Determine the (x, y) coordinate at the center of the cell enclosing the given text.  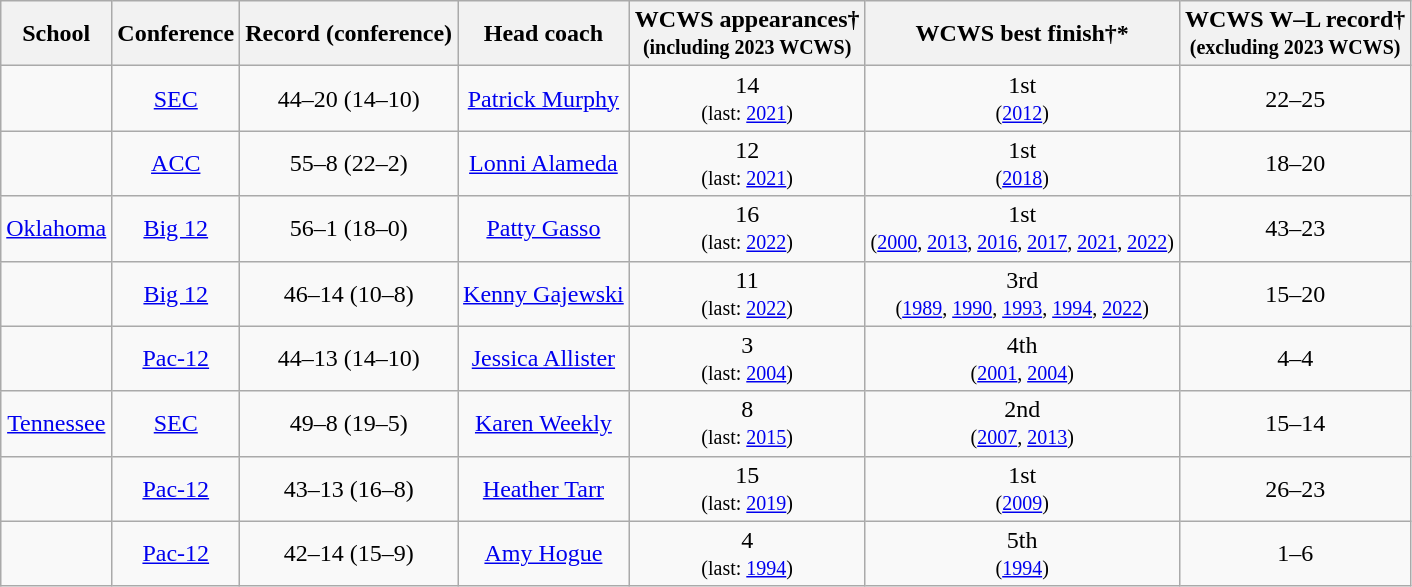
5th(1994) (1022, 554)
8 (last: 2015) (747, 424)
15(last: 2019) (747, 488)
WCWS W–L record† (excluding 2023 WCWS) (1295, 34)
3rd(1989, 1990, 1993, 1994, 2022) (1022, 294)
1st(2000, 2013, 2016, 2017, 2021, 2022) (1022, 228)
44–13 (14–10) (349, 358)
12(last: 2021) (747, 164)
1st(2012) (1022, 98)
14 (last: 2021) (747, 98)
Heather Tarr (544, 488)
18–20 (1295, 164)
Oklahoma (56, 228)
ACC (176, 164)
1st(2009) (1022, 488)
Amy Hogue (544, 554)
16(last: 2022) (747, 228)
Patty Gasso (544, 228)
56–1 (18–0) (349, 228)
Kenny Gajewski (544, 294)
44–20 (14–10) (349, 98)
3(last: 2004) (747, 358)
22–25 (1295, 98)
1st(2018) (1022, 164)
26–23 (1295, 488)
1–6 (1295, 554)
Conference (176, 34)
Record (conference) (349, 34)
42–14 (15–9) (349, 554)
Karen Weekly (544, 424)
Jessica Allister (544, 358)
11(last: 2022) (747, 294)
Patrick Murphy (544, 98)
4–4 (1295, 358)
WCWS appearances† (including 2023 WCWS) (747, 34)
43–23 (1295, 228)
Tennessee (56, 424)
46–14 (10–8) (349, 294)
43–13 (16–8) (349, 488)
15–20 (1295, 294)
School (56, 34)
49–8 (19–5) (349, 424)
4(last: 1994) (747, 554)
2nd(2007, 2013) (1022, 424)
55–8 (22–2) (349, 164)
Head coach (544, 34)
Lonni Alameda (544, 164)
4th(2001, 2004) (1022, 358)
15–14 (1295, 424)
WCWS best finish†* (1022, 34)
